Locate the cell with the specified text and output its (X, Y) center coordinate. 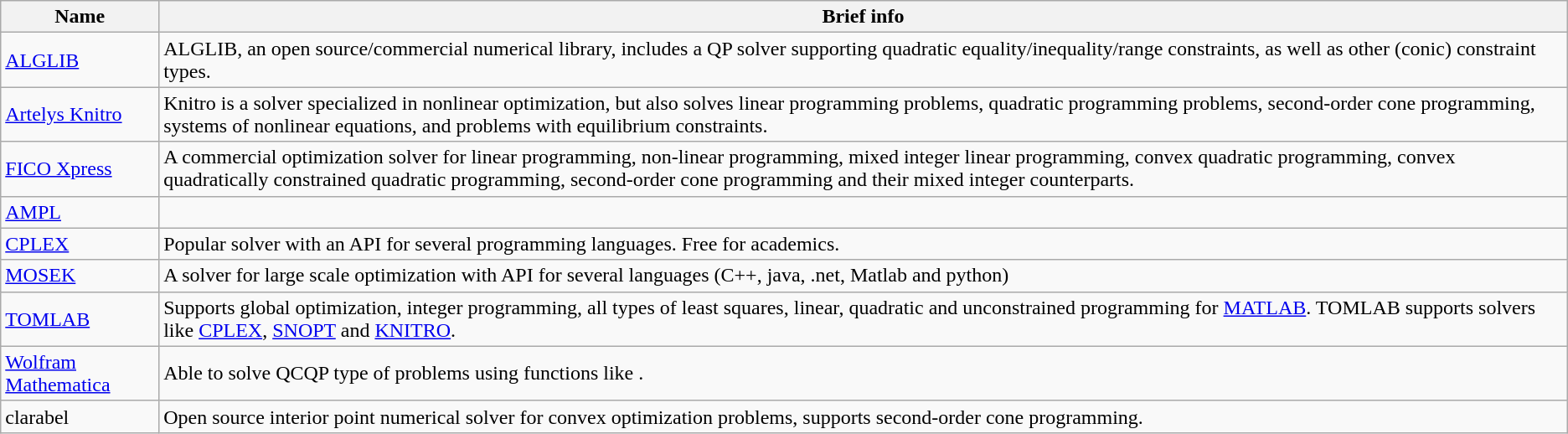
MOSEK (80, 276)
AMPL (80, 212)
CPLEX (80, 244)
FICO Xpress (80, 169)
clarabel (80, 416)
Wolfram Mathematica (80, 374)
Artelys Knitro (80, 114)
Able to solve QCQP type of problems using functions like . (864, 374)
Open source interior point numerical solver for convex optimization problems, supports second-order cone programming. (864, 416)
A solver for large scale optimization with API for several languages (C++, java, .net, Matlab and python) (864, 276)
Brief info (864, 17)
ALGLIB (80, 60)
TOMLAB (80, 318)
Name (80, 17)
Popular solver with an API for several programming languages. Free for academics. (864, 244)
